Output the [x, y] coordinate of the center of the cell containing the given text.  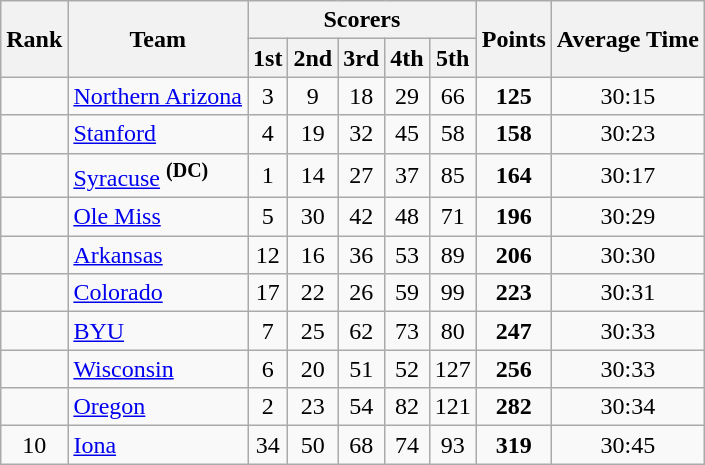
10 [34, 445]
17 [268, 293]
89 [452, 255]
Colorado [158, 293]
30:31 [628, 293]
48 [407, 217]
29 [407, 96]
256 [514, 369]
Average Time [628, 39]
9 [313, 96]
19 [313, 134]
26 [362, 293]
1st [268, 58]
52 [407, 369]
66 [452, 96]
5 [268, 217]
Arkansas [158, 255]
6 [268, 369]
7 [268, 331]
73 [407, 331]
82 [407, 407]
196 [514, 217]
25 [313, 331]
18 [362, 96]
BYU [158, 331]
58 [452, 134]
93 [452, 445]
22 [313, 293]
Rank [34, 39]
Northern Arizona [158, 96]
5th [452, 58]
Scorers [362, 20]
27 [362, 176]
Oregon [158, 407]
247 [514, 331]
2nd [313, 58]
Stanford [158, 134]
30:45 [628, 445]
51 [362, 369]
62 [362, 331]
223 [514, 293]
Team [158, 39]
127 [452, 369]
319 [514, 445]
12 [268, 255]
Iona [158, 445]
99 [452, 293]
30:34 [628, 407]
30:23 [628, 134]
23 [313, 407]
30:15 [628, 96]
42 [362, 217]
3rd [362, 58]
16 [313, 255]
74 [407, 445]
4 [268, 134]
20 [313, 369]
Ole Miss [158, 217]
30:17 [628, 176]
30:29 [628, 217]
59 [407, 293]
50 [313, 445]
30:30 [628, 255]
282 [514, 407]
54 [362, 407]
206 [514, 255]
Points [514, 39]
34 [268, 445]
1 [268, 176]
45 [407, 134]
2 [268, 407]
125 [514, 96]
158 [514, 134]
164 [514, 176]
85 [452, 176]
68 [362, 445]
14 [313, 176]
Wisconsin [158, 369]
Syracuse (DC) [158, 176]
30 [313, 217]
36 [362, 255]
37 [407, 176]
4th [407, 58]
53 [407, 255]
71 [452, 217]
3 [268, 96]
32 [362, 134]
121 [452, 407]
80 [452, 331]
